Determine the [x, y] coordinate at the center of the cell enclosing the given text.  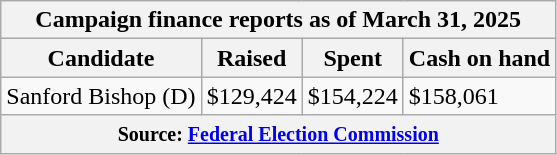
$158,061 [479, 96]
Sanford Bishop (D) [101, 96]
Campaign finance reports as of March 31, 2025 [278, 20]
Candidate [101, 58]
Source: Federal Election Commission [278, 134]
$154,224 [352, 96]
Spent [352, 58]
$129,424 [252, 96]
Raised [252, 58]
Cash on hand [479, 58]
